Return (x, y) of the center of cell containing provided text 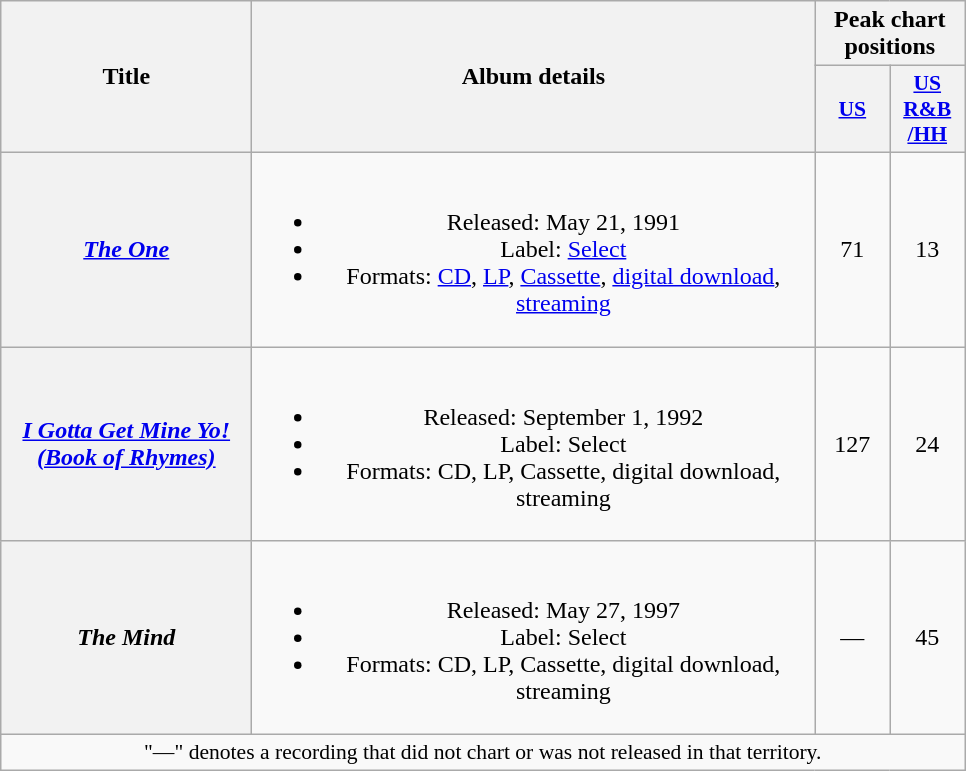
13 (928, 249)
"—" denotes a recording that did not chart or was not released in that territory. (483, 753)
The One (126, 249)
24 (928, 443)
Album details (534, 77)
US (852, 110)
The Mind (126, 638)
I Gotta Get Mine Yo! (Book of Rhymes) (126, 443)
Released: September 1, 1992Label: SelectFormats: CD, LP, Cassette, digital download, streaming (534, 443)
— (852, 638)
71 (852, 249)
Released: May 27, 1997Label: SelectFormats: CD, LP, Cassette, digital download, streaming (534, 638)
USR&B/HH (928, 110)
45 (928, 638)
127 (852, 443)
Peak chart positions (890, 34)
Released: May 21, 1991Label: SelectFormats: CD, LP, Cassette, digital download, streaming (534, 249)
Title (126, 77)
